For the text-containing cell, return its midpoint in (x, y) coordinate format. 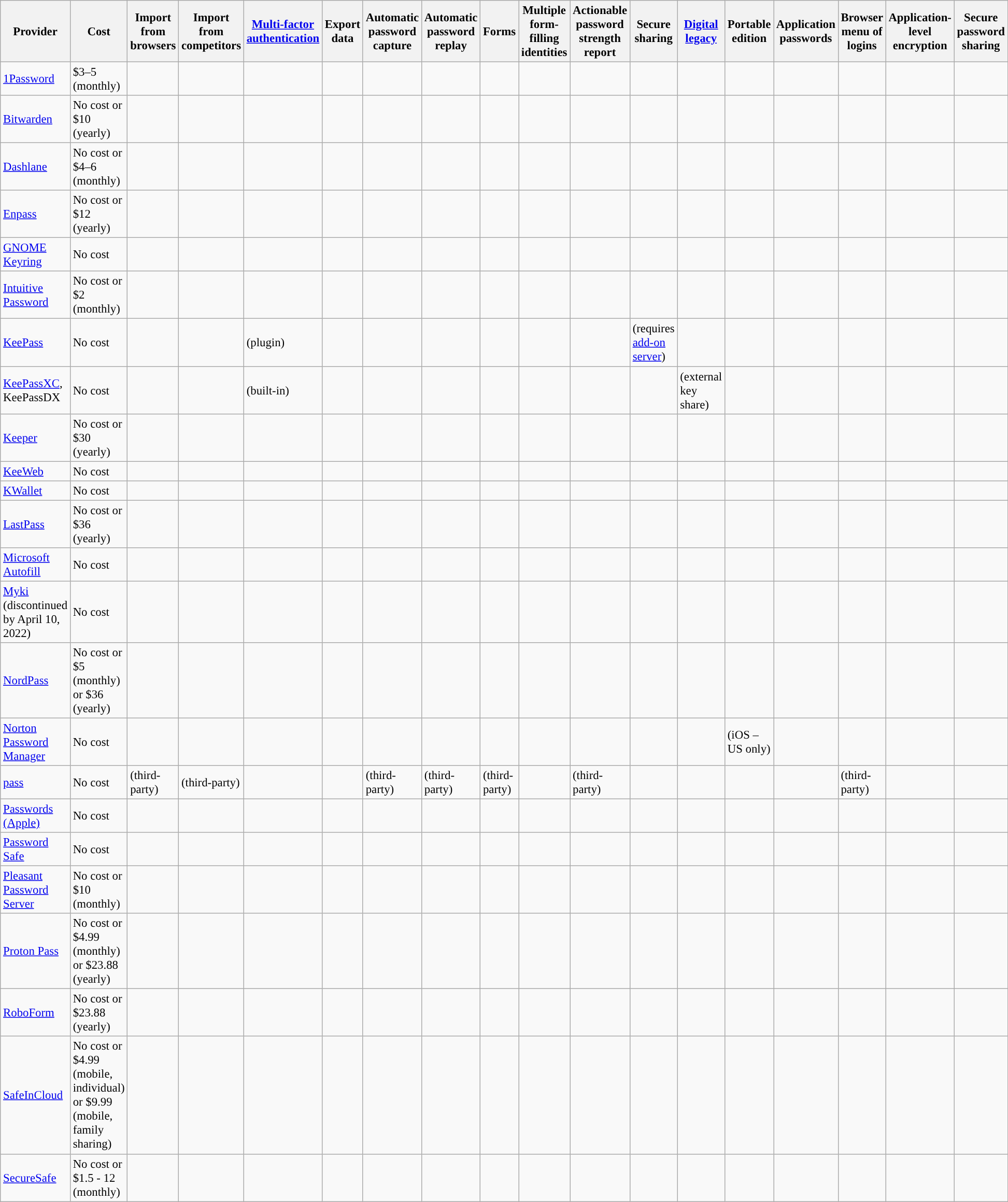
No cost or $23.88 (yearly) (98, 1013)
No cost or $36 (yearly) (98, 524)
NordPass (35, 681)
Import from browsers (153, 31)
Multiple form-filling identities (544, 31)
No cost or $4–6 (monthly) (98, 167)
Passwords (Apple) (35, 816)
Export data (342, 31)
KeePass (35, 343)
No cost or $12 (yearly) (98, 214)
No cost or $1.5 - 12 (monthly) (98, 1178)
KeeWeb (35, 471)
Forms (500, 31)
No cost or $30 (yearly) (98, 437)
Portable edition (749, 31)
(iOS – US only) (749, 742)
Proton Pass (35, 951)
KeePassXC, KeePassDX (35, 390)
Multi-factor authentication (283, 31)
1Password (35, 79)
No cost or $5 (monthly) or $36 (yearly) (98, 681)
No cost or $10 (monthly) (98, 890)
Import from competitors (211, 31)
No cost or $4.99 (mobile, individual) or $9.99 (mobile, family sharing) (98, 1096)
SafeInCloud (35, 1096)
Actionable password strength report (600, 31)
Dashlane (35, 167)
Norton Password Manager (35, 742)
(external key share) (701, 390)
Cost (98, 31)
(built-in) (283, 390)
GNOME Keyring (35, 255)
Automatic password capture (392, 31)
Microsoft Autofill (35, 565)
KWallet (35, 490)
Secure sharing (654, 31)
Keeper (35, 437)
LastPass (35, 524)
(plugin) (283, 343)
RoboForm (35, 1013)
Browser menu of logins (862, 31)
Intuitive Password (35, 295)
No cost or $10 (yearly) (98, 119)
(requires add-on server) (654, 343)
Enpass (35, 214)
Application-level encryption (920, 31)
Provider (35, 31)
Myki (discontinued by April 10, 2022) (35, 612)
pass (35, 783)
Bitwarden (35, 119)
Application passwords (806, 31)
Digital legacy (701, 31)
$3–5 (monthly) (98, 79)
No cost or $2 (monthly) (98, 295)
Password Safe (35, 849)
Pleasant Password Server (35, 890)
SecureSafe (35, 1178)
No cost or $4.99 (monthly) or $23.88 (yearly) (98, 951)
Secure password sharing (981, 31)
Automatic password replay (451, 31)
